Search for the cell housing the specified text and yield its (X, Y) center coordinate. 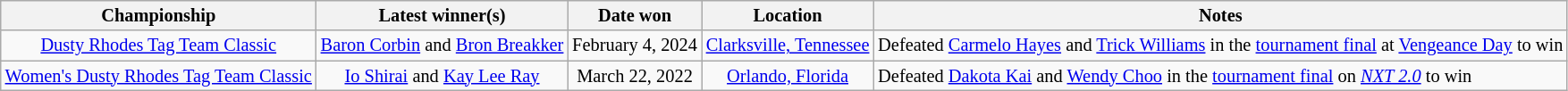
Location (788, 15)
Orlando, Florida (788, 76)
Championship (159, 15)
February 4, 2024 (635, 45)
March 22, 2022 (635, 76)
Latest winner(s) (443, 15)
Io Shirai and Kay Lee Ray (443, 76)
Baron Corbin and Bron Breakker (443, 45)
Women's Dusty Rhodes Tag Team Classic (159, 76)
Dusty Rhodes Tag Team Classic (159, 45)
Date won (635, 15)
Defeated Carmelo Hayes and Trick Williams in the tournament final at Vengeance Day to win (1220, 45)
Notes (1220, 15)
Clarksville, Tennessee (788, 45)
Defeated Dakota Kai and Wendy Choo in the tournament final on NXT 2.0 to win (1220, 76)
